Scan for the cell matching the given text and deliver its [x, y] coordinate at center. 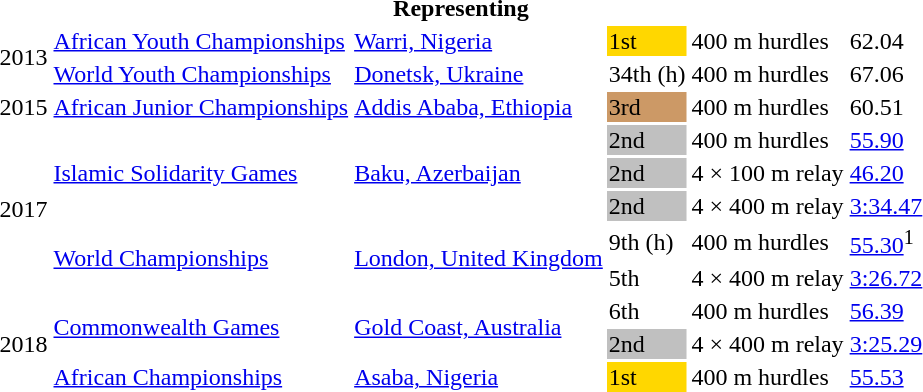
World Championships [201, 258]
World Youth Championships [201, 74]
Islamic Solidarity Games [201, 173]
9th (h) [647, 242]
Donetsk, Ukraine [479, 74]
34th (h) [647, 74]
Warri, Nigeria [479, 41]
3rd [647, 107]
Gold Coast, Australia [479, 328]
London, United Kingdom [479, 258]
4 × 100 m relay [768, 173]
5th [647, 278]
Asaba, Nigeria [479, 377]
African Junior Championships [201, 107]
Commonwealth Games [201, 328]
Addis Ababa, Ethiopia [479, 107]
Baku, Azerbaijan [479, 173]
African Youth Championships [201, 41]
African Championships [201, 377]
6th [647, 311]
